Provide the (X, Y) coordinate of the cell's center where the given text is located.  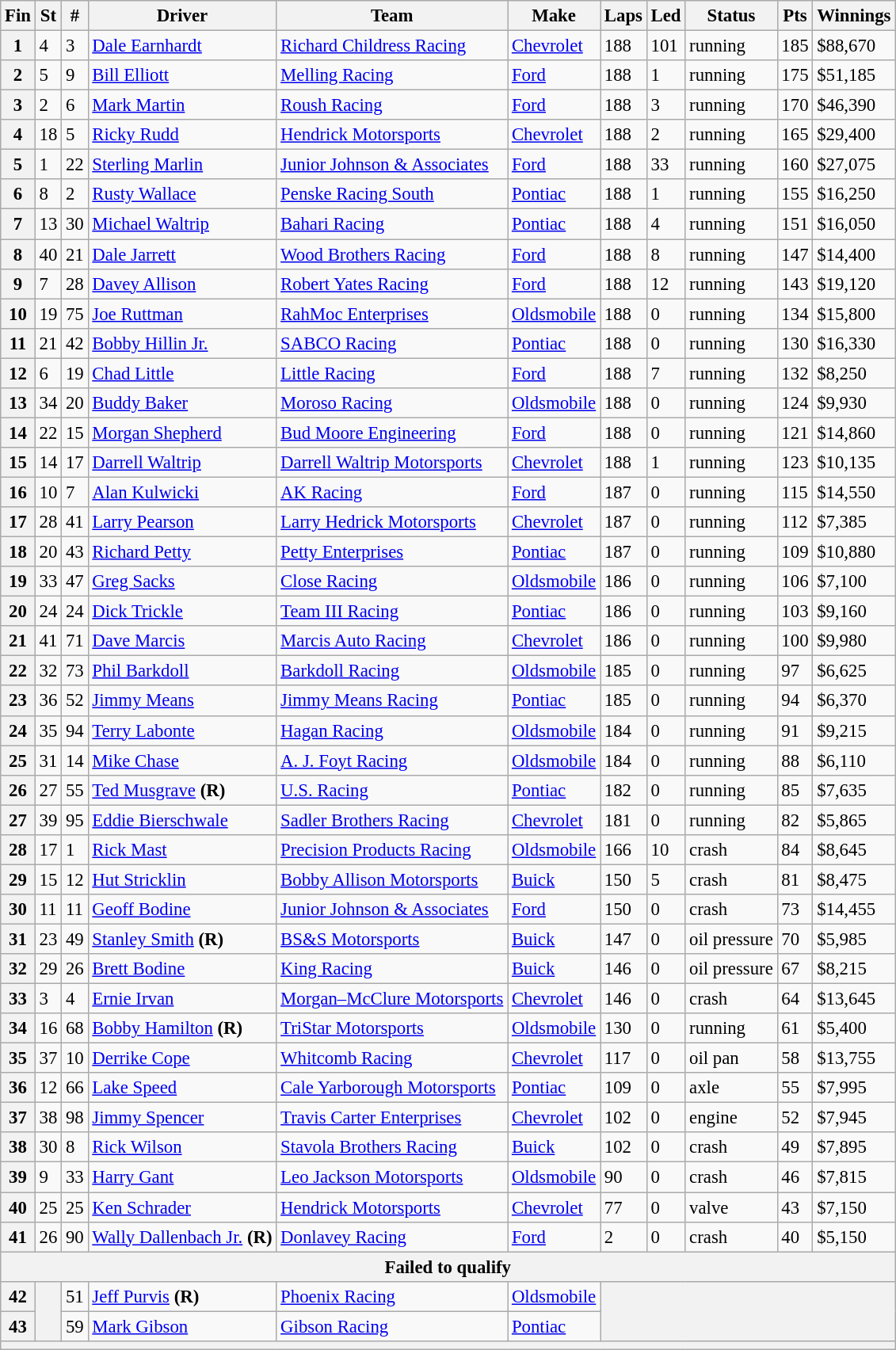
$16,250 (854, 194)
Terry Labonte (182, 730)
Sterling Marlin (182, 165)
$10,880 (854, 552)
Dave Marcis (182, 641)
Sadler Brothers Racing (392, 820)
Close Racing (392, 582)
182 (624, 790)
Cale Yarborough Motorsports (392, 1088)
Donlavey Racing (392, 1237)
Dick Trickle (182, 612)
$46,390 (854, 105)
Stavola Brothers Racing (392, 1148)
Phoenix Racing (392, 1296)
61 (795, 1028)
Fin (18, 16)
Barkdoll Racing (392, 671)
$14,550 (854, 492)
Winnings (854, 16)
134 (795, 314)
$6,370 (854, 701)
Jeff Purvis (R) (182, 1296)
Mark Martin (182, 105)
# (74, 16)
Harry Gant (182, 1177)
103 (795, 612)
91 (795, 730)
Ernie Irvan (182, 999)
Team III Racing (392, 612)
59 (74, 1326)
Make (555, 16)
68 (74, 1028)
101 (665, 46)
Robert Yates Racing (392, 284)
112 (795, 522)
Jimmy Spencer (182, 1118)
106 (795, 582)
Ken Schrader (182, 1207)
97 (795, 671)
166 (624, 850)
$14,455 (854, 910)
151 (795, 224)
Geoff Bodine (182, 910)
$9,215 (854, 730)
Bahari Racing (392, 224)
$10,135 (854, 463)
$7,815 (854, 1177)
Driver (182, 16)
Rick Wilson (182, 1148)
Precision Products Racing (392, 850)
Brett Bodine (182, 969)
Joe Ruttman (182, 314)
47 (74, 582)
A. J. Foyt Racing (392, 761)
SABCO Racing (392, 343)
Buddy Baker (182, 403)
$8,250 (854, 373)
115 (795, 492)
124 (795, 403)
Travis Carter Enterprises (392, 1118)
St (48, 16)
121 (795, 433)
King Racing (392, 969)
$16,050 (854, 224)
$7,995 (854, 1088)
Petty Enterprises (392, 552)
77 (624, 1207)
AK Racing (392, 492)
$88,670 (854, 46)
75 (74, 314)
$13,645 (854, 999)
155 (795, 194)
123 (795, 463)
Dale Earnhardt (182, 46)
Marcis Auto Racing (392, 641)
Rick Mast (182, 850)
$7,100 (854, 582)
Wood Brothers Racing (392, 254)
Led (665, 16)
66 (74, 1088)
$6,625 (854, 671)
143 (795, 284)
Status (731, 16)
$8,645 (854, 850)
Jimmy Means (182, 701)
Stanley Smith (R) (182, 939)
Leo Jackson Motorsports (392, 1177)
Jimmy Means Racing (392, 701)
$51,185 (854, 75)
Rusty Wallace (182, 194)
98 (74, 1118)
Michael Waltrip (182, 224)
84 (795, 850)
Lake Speed (182, 1088)
Derrike Cope (182, 1058)
Bobby Allison Motorsports (392, 879)
88 (795, 761)
181 (624, 820)
axle (731, 1088)
95 (74, 820)
$7,895 (854, 1148)
Roush Racing (392, 105)
Hut Stricklin (182, 879)
$15,800 (854, 314)
$5,985 (854, 939)
Bobby Hillin Jr. (182, 343)
$19,120 (854, 284)
64 (795, 999)
Chad Little (182, 373)
Morgan Shepherd (182, 433)
$5,865 (854, 820)
175 (795, 75)
Moroso Racing (392, 403)
Mike Chase (182, 761)
TriStar Motorsports (392, 1028)
71 (74, 641)
U.S. Racing (392, 790)
82 (795, 820)
70 (795, 939)
Eddie Bierschwale (182, 820)
Mark Gibson (182, 1326)
117 (624, 1058)
Richard Childress Racing (392, 46)
Pts (795, 16)
Bud Moore Engineering (392, 433)
$9,930 (854, 403)
Little Racing (392, 373)
81 (795, 879)
Hagan Racing (392, 730)
100 (795, 641)
Laps (624, 16)
160 (795, 165)
Larry Hedrick Motorsports (392, 522)
engine (731, 1118)
$7,635 (854, 790)
$9,980 (854, 641)
85 (795, 790)
Bill Elliott (182, 75)
Davey Allison (182, 284)
Darrell Waltrip (182, 463)
Failed to qualify (448, 1267)
$7,385 (854, 522)
Wally Dallenbach Jr. (R) (182, 1237)
Team (392, 16)
132 (795, 373)
165 (795, 135)
RahMoc Enterprises (392, 314)
Whitcomb Racing (392, 1058)
Dale Jarrett (182, 254)
$29,400 (854, 135)
51 (74, 1296)
Morgan–McClure Motorsports (392, 999)
$13,755 (854, 1058)
Gibson Racing (392, 1326)
$8,215 (854, 969)
$9,160 (854, 612)
Darrell Waltrip Motorsports (392, 463)
oil pan (731, 1058)
valve (731, 1207)
Richard Petty (182, 552)
Bobby Hamilton (R) (182, 1028)
$7,150 (854, 1207)
$14,400 (854, 254)
46 (795, 1177)
$5,400 (854, 1028)
BS&S Motorsports (392, 939)
$16,330 (854, 343)
$27,075 (854, 165)
$6,110 (854, 761)
$8,475 (854, 879)
170 (795, 105)
Phil Barkdoll (182, 671)
Ted Musgrave (R) (182, 790)
Greg Sacks (182, 582)
$14,860 (854, 433)
$5,150 (854, 1237)
Ricky Rudd (182, 135)
Penske Racing South (392, 194)
58 (795, 1058)
67 (795, 969)
Melling Racing (392, 75)
Larry Pearson (182, 522)
$7,945 (854, 1118)
Alan Kulwicki (182, 492)
